Provide the [X, Y] coordinate of the cell's center where the given text is located.  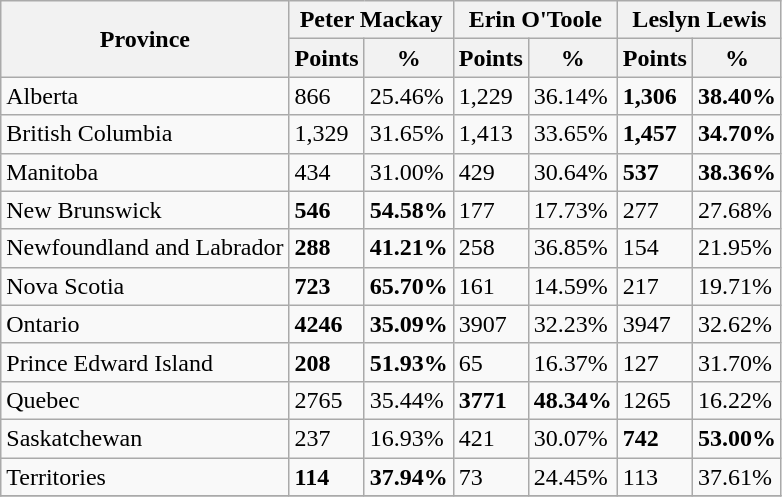
33.65% [572, 134]
Ontario [145, 324]
3771 [490, 400]
4246 [326, 324]
31.00% [408, 172]
25.46% [408, 96]
Saskatchewan [145, 438]
British Columbia [145, 134]
48.34% [572, 400]
31.70% [736, 362]
127 [654, 362]
723 [326, 286]
Leslyn Lewis [699, 20]
Quebec [145, 400]
73 [490, 477]
288 [326, 248]
30.07% [572, 438]
114 [326, 477]
1,306 [654, 96]
37.61% [736, 477]
Peter Mackay [371, 20]
1,457 [654, 134]
Manitoba [145, 172]
34.70% [736, 134]
161 [490, 286]
54.58% [408, 210]
Alberta [145, 96]
Newfoundland and Labrador [145, 248]
24.45% [572, 477]
32.23% [572, 324]
1,229 [490, 96]
2765 [326, 400]
258 [490, 248]
237 [326, 438]
36.14% [572, 96]
866 [326, 96]
38.40% [736, 96]
37.94% [408, 477]
217 [654, 286]
14.59% [572, 286]
16.37% [572, 362]
19.71% [736, 286]
16.93% [408, 438]
Erin O'Toole [535, 20]
537 [654, 172]
742 [654, 438]
New Brunswick [145, 210]
1,413 [490, 134]
65.70% [408, 286]
53.00% [736, 438]
17.73% [572, 210]
3947 [654, 324]
30.64% [572, 172]
3907 [490, 324]
113 [654, 477]
154 [654, 248]
277 [654, 210]
41.21% [408, 248]
1265 [654, 400]
Territories [145, 477]
35.44% [408, 400]
1,329 [326, 134]
35.09% [408, 324]
Nova Scotia [145, 286]
429 [490, 172]
177 [490, 210]
434 [326, 172]
21.95% [736, 248]
27.68% [736, 210]
16.22% [736, 400]
32.62% [736, 324]
546 [326, 210]
31.65% [408, 134]
Province [145, 39]
421 [490, 438]
38.36% [736, 172]
36.85% [572, 248]
Prince Edward Island [145, 362]
65 [490, 362]
51.93% [408, 362]
208 [326, 362]
